Provide the (X, Y) coordinate of the cell's center where the given text is located.  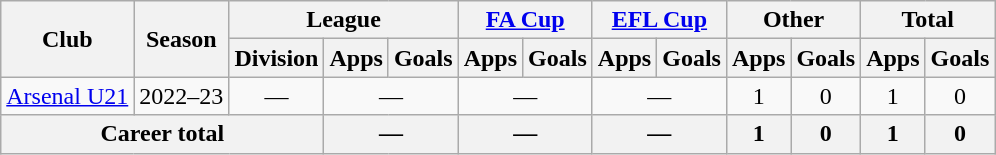
Club (68, 39)
Other (793, 20)
Division (276, 58)
Total (928, 20)
Career total (162, 134)
League (344, 20)
FA Cup (525, 20)
2022–23 (182, 96)
Arsenal U21 (68, 96)
Season (182, 39)
EFL Cup (659, 20)
